Identify which cell holds the provided text, then report its [X, Y] central coordinate. 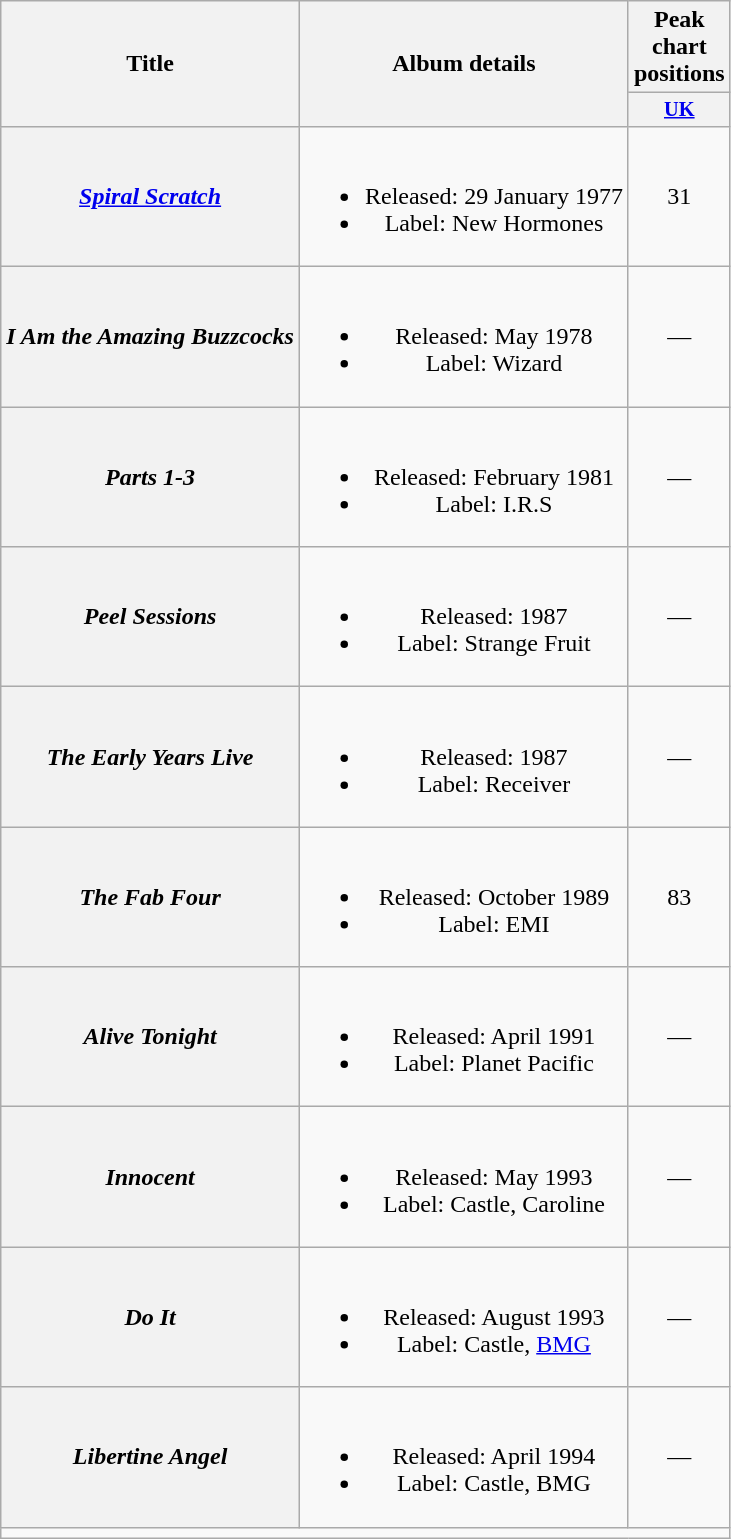
Alive Tonight [150, 1037]
Released: May 1993Label: Castle, Caroline [464, 1177]
Title [150, 64]
The Fab Four [150, 897]
Released: April 1994Label: Castle, BMG [464, 1457]
Released: 1987Label: Receiver [464, 757]
The Early Years Live [150, 757]
Album details [464, 64]
Peak chart positions [679, 47]
Released: October 1989Label: EMI [464, 897]
Released: 1987Label: Strange Fruit [464, 617]
Peel Sessions [150, 617]
Spiral Scratch [150, 196]
Innocent [150, 1177]
Released: February 1981Label: I.R.S [464, 477]
83 [679, 897]
Released: August 1993Label: Castle, BMG [464, 1317]
Released: April 1991Label: Planet Pacific [464, 1037]
Released: May 1978Label: Wizard [464, 337]
UK [679, 110]
Parts 1-3 [150, 477]
Do It [150, 1317]
I Am the Amazing Buzzcocks [150, 337]
Released: 29 January 1977Label: New Hormones [464, 196]
31 [679, 196]
Libertine Angel [150, 1457]
